Find where the given text appears and provide that cell's center as [x, y] coordinate. 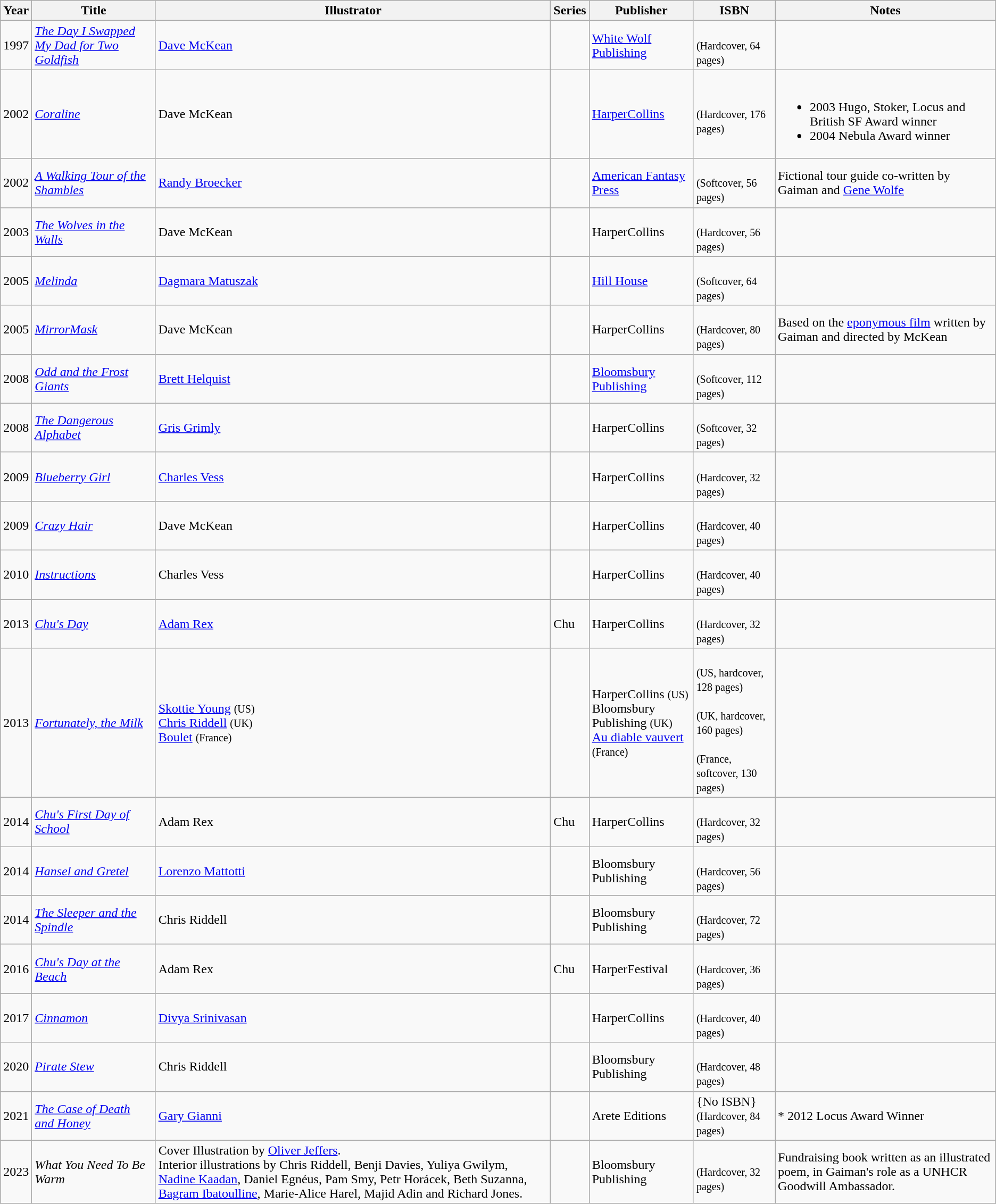
2023 [16, 1172]
2003 Hugo, Stoker, Locus and British SF Award winner2004 Nebula Award winner [885, 114]
Gris Grimly [353, 428]
(Softcover, 64 pages) [734, 281]
Coraline [94, 114]
Publisher [641, 11]
Brett Helquist [353, 379]
A Walking Tour of the Shambles [94, 183]
Year [16, 11]
{No ISBN}(Hardcover, 84 pages) [734, 1116]
2003 [16, 232]
(Hardcover, 176 pages) [734, 114]
Based on the eponymous film written by Gaiman and directed by McKean [885, 330]
(Softcover, 32 pages) [734, 428]
Skottie Young (US)Chris Riddell (UK)Boulet (France) [353, 723]
Hill House [641, 281]
Crazy Hair [94, 525]
Chu's Day at the Beach [94, 969]
American Fantasy Press [641, 183]
HarperFestival [641, 969]
Gary Gianni [353, 1116]
Chu's First Day of School [94, 822]
Notes [885, 11]
(Hardcover, 80 pages) [734, 330]
What You Need To Be Warm [94, 1172]
2020 [16, 1067]
MirrorMask [94, 330]
2010 [16, 574]
Dagmara Matuszak [353, 281]
Divya Srinivasan [353, 1018]
Series [570, 11]
The Sleeper and the Spindle [94, 920]
Title [94, 11]
Lorenzo Mattotti [353, 871]
Chu's Day [94, 623]
Illustrator [353, 11]
Fictional tour guide co-written by Gaiman and Gene Wolfe [885, 183]
(Hardcover, 72 pages) [734, 920]
(Softcover, 112 pages) [734, 379]
2021 [16, 1116]
White Wolf Publishing [641, 45]
Pirate Stew [94, 1067]
(Hardcover, 36 pages) [734, 969]
ISBN [734, 11]
Cinnamon [94, 1018]
The Dangerous Alphabet [94, 428]
Arete Editions [641, 1116]
Odd and the Frost Giants [94, 379]
(Hardcover, 64 pages) [734, 45]
The Day I Swapped My Dad for Two Goldfish [94, 45]
HarperCollins (US)Bloomsbury Publishing (UK)Au diable vauvert (France) [641, 723]
Hansel and Gretel [94, 871]
Randy Broecker [353, 183]
1997 [16, 45]
Fortunately, the Milk [94, 723]
2016 [16, 969]
The Wolves in the Walls [94, 232]
2017 [16, 1018]
(US, hardcover, 128 pages)(UK, hardcover, 160 pages)(France, softcover, 130 pages) [734, 723]
The Case of Death and Honey [94, 1116]
Blueberry Girl [94, 476]
(Hardcover, 48 pages) [734, 1067]
(Softcover, 56 pages) [734, 183]
Melinda [94, 281]
Fundraising book written as an illustrated poem, in Gaiman's role as a UNHCR Goodwill Ambassador. [885, 1172]
Instructions [94, 574]
* 2012 Locus Award Winner [885, 1116]
